Return (x, y) of the center of cell containing provided text 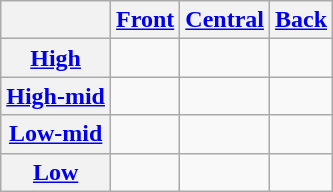
High-mid (56, 96)
Front (146, 20)
Low (56, 172)
Back (302, 20)
High (56, 58)
Central (225, 20)
Low-mid (56, 134)
